Extract the (x, y) coordinate from the center of the cell holding the provided text.  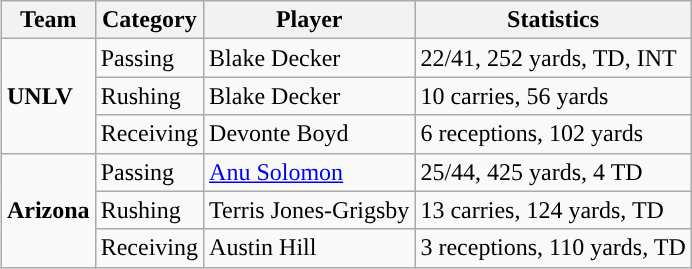
25/44, 425 yards, 4 TD (553, 172)
Anu Solomon (310, 172)
Statistics (553, 20)
Austin Hill (310, 248)
Category (149, 20)
3 receptions, 110 yards, TD (553, 248)
22/41, 252 yards, TD, INT (553, 58)
Player (310, 20)
UNLV (48, 96)
Terris Jones-Grigsby (310, 210)
10 carries, 56 yards (553, 96)
Devonte Boyd (310, 134)
Team (48, 20)
6 receptions, 102 yards (553, 134)
13 carries, 124 yards, TD (553, 210)
Arizona (48, 210)
